Find where the given text appears and provide that cell's center as [x, y] coordinate. 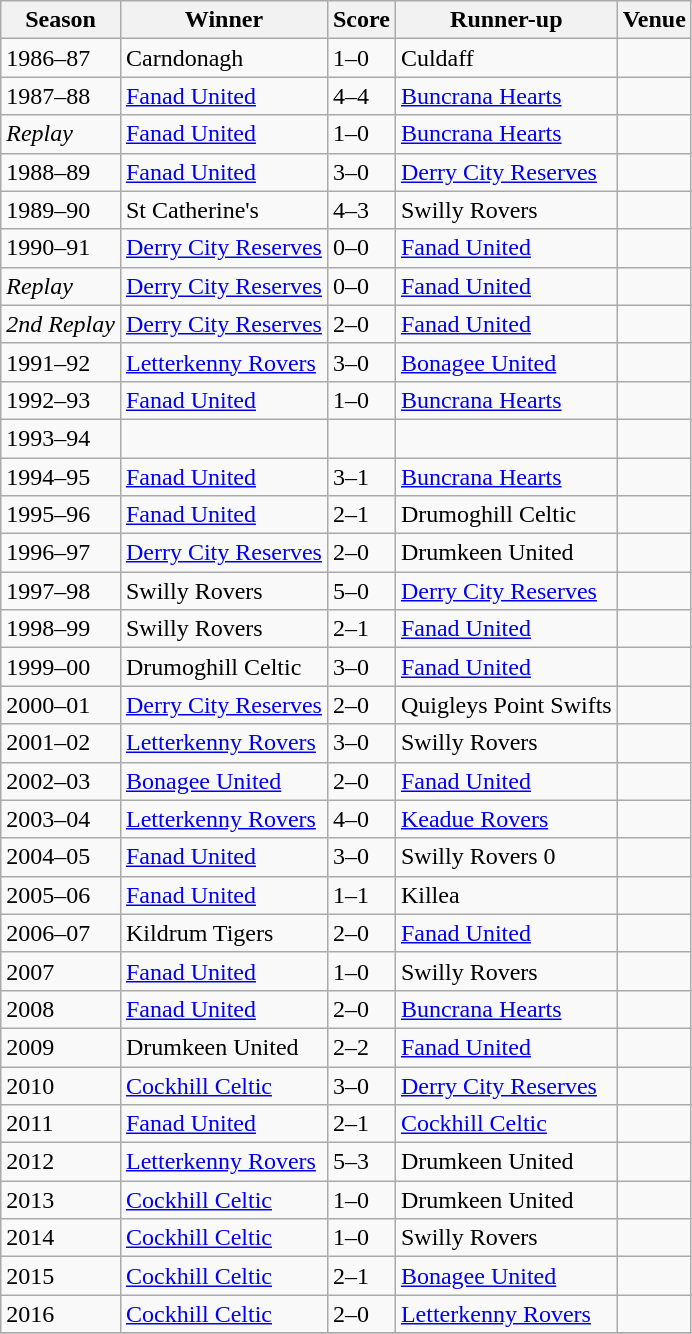
2007 [61, 971]
1997–98 [61, 591]
1998–99 [61, 629]
Venue [654, 20]
1994–95 [61, 477]
2011 [61, 1124]
Culdaff [506, 58]
Score [361, 20]
5–3 [361, 1162]
1987–88 [61, 96]
Swilly Rovers 0 [506, 857]
Winner [224, 20]
1999–00 [61, 667]
St Catherine's [224, 210]
2013 [61, 1200]
2003–04 [61, 819]
1986–87 [61, 58]
2014 [61, 1238]
5–0 [361, 591]
2012 [61, 1162]
2002–03 [61, 781]
2015 [61, 1276]
2004–05 [61, 857]
1–1 [361, 895]
4–3 [361, 210]
Season [61, 20]
Carndonagh [224, 58]
4–4 [361, 96]
1995–96 [61, 515]
2010 [61, 1085]
2001–02 [61, 743]
2nd Replay [61, 324]
1989–90 [61, 210]
Killea [506, 895]
1988–89 [61, 172]
2016 [61, 1314]
1992–93 [61, 400]
2000–01 [61, 705]
1993–94 [61, 438]
2006–07 [61, 933]
Runner-up [506, 20]
2008 [61, 1009]
1991–92 [61, 362]
2–2 [361, 1047]
2009 [61, 1047]
2005–06 [61, 895]
1996–97 [61, 553]
Kildrum Tigers [224, 933]
3–1 [361, 477]
4–0 [361, 819]
1990–91 [61, 248]
Quigleys Point Swifts [506, 705]
Keadue Rovers [506, 819]
